Search for the cell housing the specified text and yield its [x, y] center coordinate. 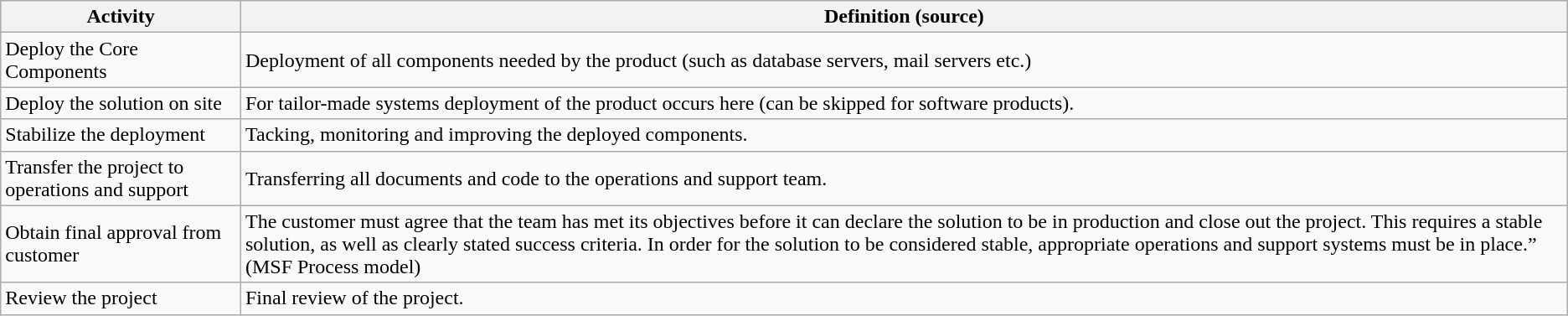
Transfer the project to operations and support [121, 178]
Transferring all documents and code to the operations and support team. [904, 178]
Final review of the project. [904, 298]
Deploy the Core Components [121, 60]
Definition (source) [904, 17]
Stabilize the deployment [121, 135]
Deployment of all components needed by the product (such as database servers, mail servers etc.) [904, 60]
Tacking, monitoring and improving the deployed components. [904, 135]
Activity [121, 17]
Review the project [121, 298]
For tailor-made systems deployment of the product occurs here (can be skipped for software products). [904, 103]
Deploy the solution on site [121, 103]
Obtain final approval from customer [121, 244]
